Capture the cell that displays the provided text and extract its [x, y] central coordinate. 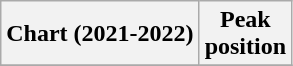
Chart (2021-2022) [100, 34]
Peakposition [245, 34]
